Determine the [X, Y] coordinate at the center of the cell enclosing the given text.  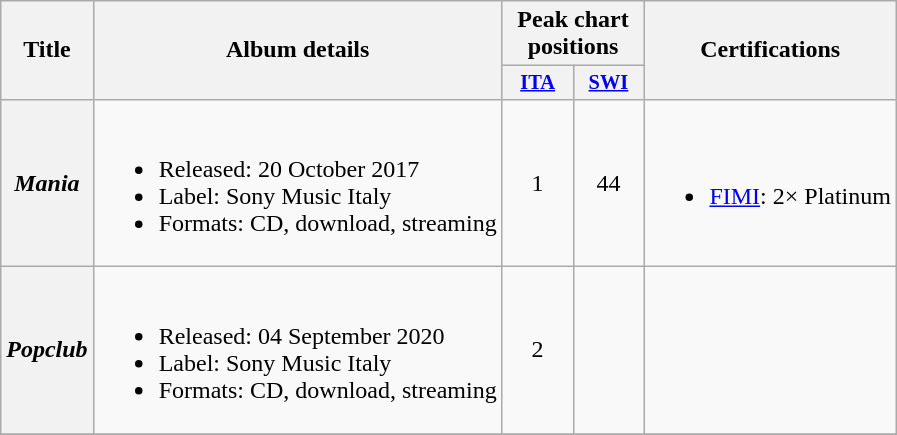
Album details [298, 50]
Certifications [770, 50]
Peak chart positions [573, 34]
44 [608, 182]
Released: 04 September 2020Label: Sony Music ItalyFormats: CD, download, streaming [298, 350]
1 [538, 182]
Title [47, 50]
Popclub [47, 350]
SWI [608, 83]
Released: 20 October 2017Label: Sony Music ItalyFormats: CD, download, streaming [298, 182]
2 [538, 350]
Mania [47, 182]
FIMI: 2× Platinum [770, 182]
ITA [538, 83]
